Identify which cell holds the provided text, then report its [x, y] central coordinate. 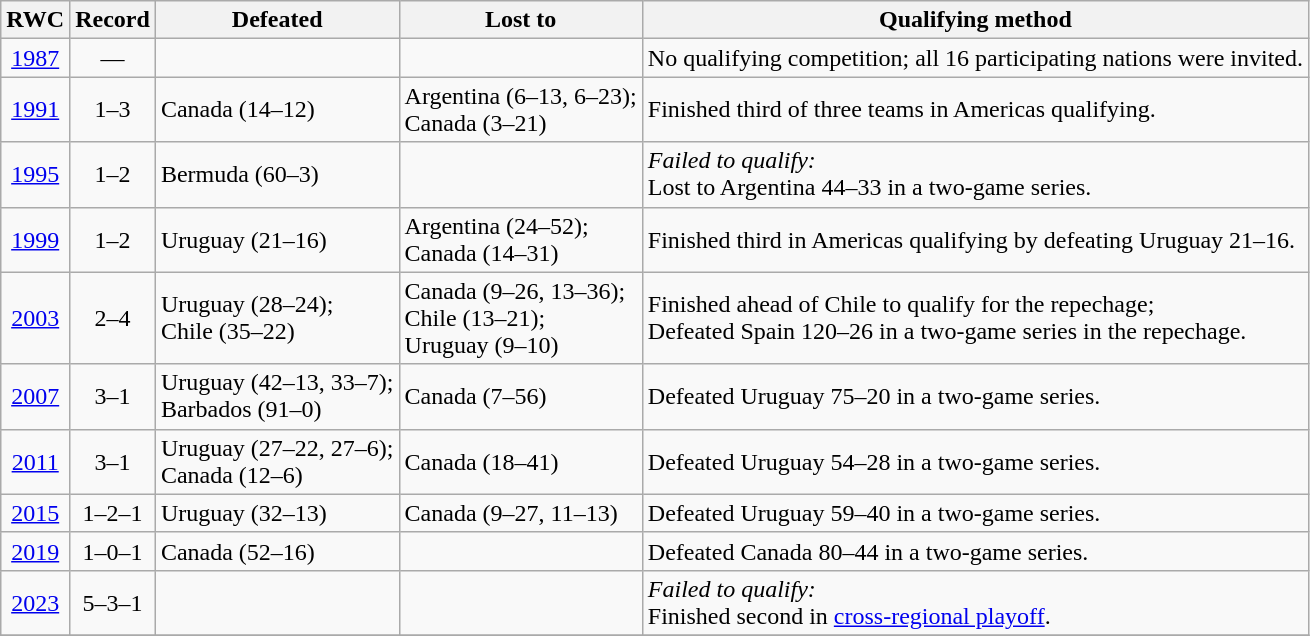
— [113, 58]
Uruguay (32–13) [277, 513]
Defeated Uruguay 75–20 in a two-game series. [975, 396]
2011 [36, 462]
No qualifying competition; all 16 participating nations were invited. [975, 58]
Uruguay (27–22, 27–6); Canada (12–6) [277, 462]
1999 [36, 240]
1–0–1 [113, 551]
1995 [36, 174]
5–3–1 [113, 602]
2007 [36, 396]
Argentina (6–13, 6–23); Canada (3–21) [520, 110]
Canada (14–12) [277, 110]
Canada (18–41) [520, 462]
Defeated Uruguay 59–40 in a two-game series. [975, 513]
Failed to qualify: Lost to Argentina 44–33 in a two-game series. [975, 174]
Finished third of three teams in Americas qualifying. [975, 110]
1–3 [113, 110]
Uruguay (21–16) [277, 240]
Lost to [520, 20]
RWC [36, 20]
Finished ahead of Chile to qualify for the repechage; Defeated Spain 120–26 in a two-game series in the repechage. [975, 318]
2015 [36, 513]
Argentina (24–52); Canada (14–31) [520, 240]
Canada (9–27, 11–13) [520, 513]
2003 [36, 318]
Uruguay (42–13, 33–7); Barbados (91–0) [277, 396]
Uruguay (28–24); Chile (35–22) [277, 318]
Defeated [277, 20]
Canada (7–56) [520, 396]
2–4 [113, 318]
Qualifying method [975, 20]
Record [113, 20]
2023 [36, 602]
Defeated Uruguay 54–28 in a two-game series. [975, 462]
Finished third in Americas qualifying by defeating Uruguay 21–16. [975, 240]
1–2–1 [113, 513]
Canada (9–26, 13–36); Chile (13–21); Uruguay (9–10) [520, 318]
1991 [36, 110]
Failed to qualify: Finished second in cross-regional playoff. [975, 602]
2019 [36, 551]
1987 [36, 58]
Defeated Canada 80–44 in a two-game series. [975, 551]
Canada (52–16) [277, 551]
Bermuda (60–3) [277, 174]
